Scan for the cell matching the given text and deliver its (x, y) coordinate at center. 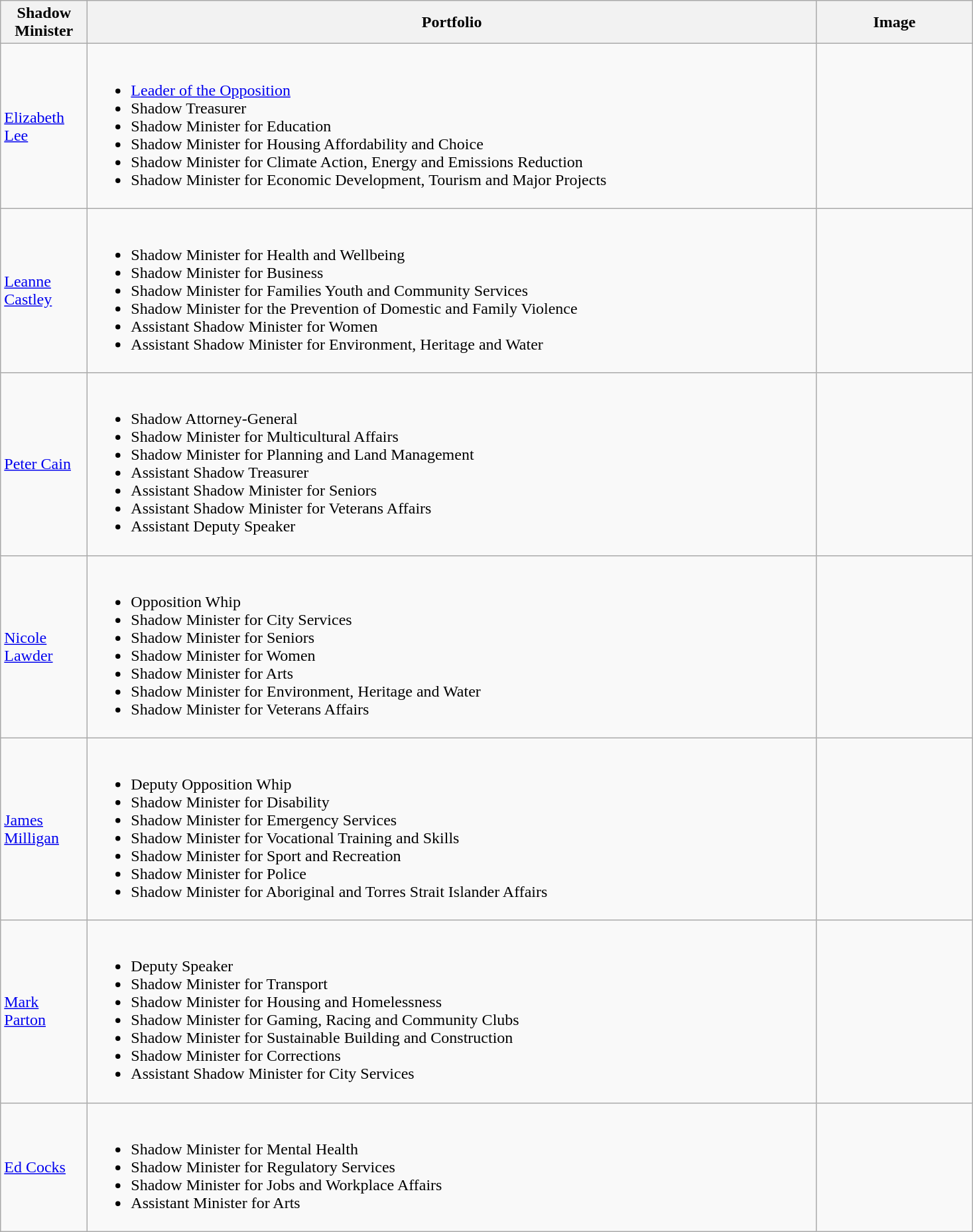
Elizabeth Lee (44, 126)
Image (894, 23)
Nicole Lawder (44, 646)
Mark Parton (44, 1011)
Portfolio (452, 23)
Ed Cocks (44, 1167)
Shadow Minister for Mental HealthShadow Minister for Regulatory ServicesShadow Minister for Jobs and Workplace AffairsAssistant Minister for Arts (452, 1167)
Peter Cain (44, 464)
James Milligan (44, 829)
Shadow Minister (44, 23)
Leanne Castley (44, 291)
